Extract the (X, Y) coordinate from the center of the cell holding the provided text.  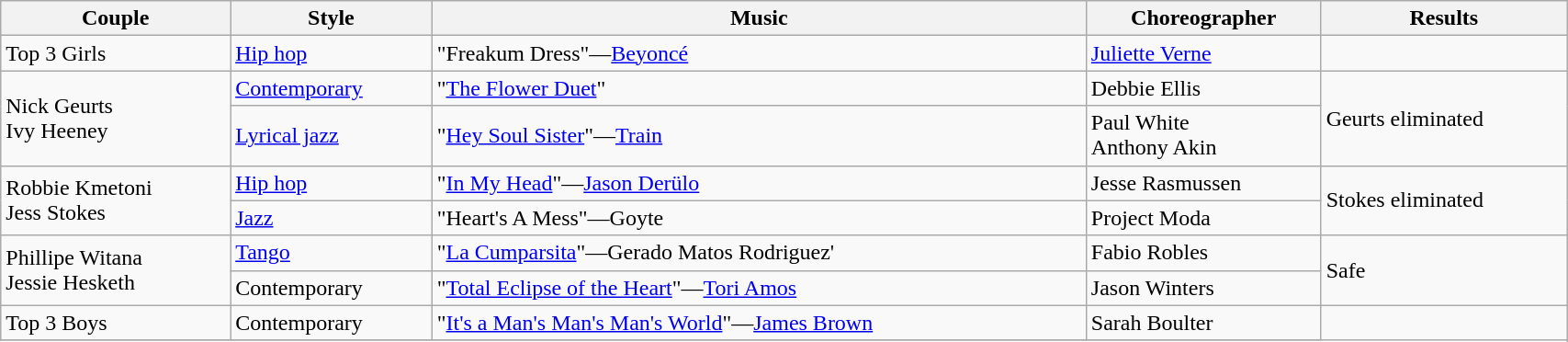
Phillipe WitanaJessie Hesketh (116, 270)
Juliette Verne (1203, 53)
Fabio Robles (1203, 253)
"Heart's A Mess"—Goyte (759, 218)
"In My Head"—Jason Derülo (759, 183)
Stokes eliminated (1444, 200)
Jesse Rasmussen (1203, 183)
"The Flower Duet" (759, 88)
Project Moda (1203, 218)
Results (1444, 18)
Top 3 Girls (116, 53)
Jazz (332, 218)
Nick Geurts Ivy Heeney (116, 118)
"La Cumparsita"—Gerado Matos Rodriguez' (759, 253)
Music (759, 18)
"Hey Soul Sister"—Train (759, 136)
Geurts eliminated (1444, 118)
"It's a Man's Man's Man's World"—James Brown (759, 323)
Top 3 Boys (116, 323)
Lyrical jazz (332, 136)
Robbie KmetoniJess Stokes (116, 200)
Style (332, 18)
"Freakum Dress"—Beyoncé (759, 53)
Paul WhiteAnthony Akin (1203, 136)
Debbie Ellis (1203, 88)
"Total Eclipse of the Heart"—Tori Amos (759, 288)
Couple (116, 18)
Choreographer (1203, 18)
Jason Winters (1203, 288)
Sarah Boulter (1203, 323)
Safe (1444, 270)
Tango (332, 253)
